From the cell containing the given text, extract its center point as (x, y) coordinate. 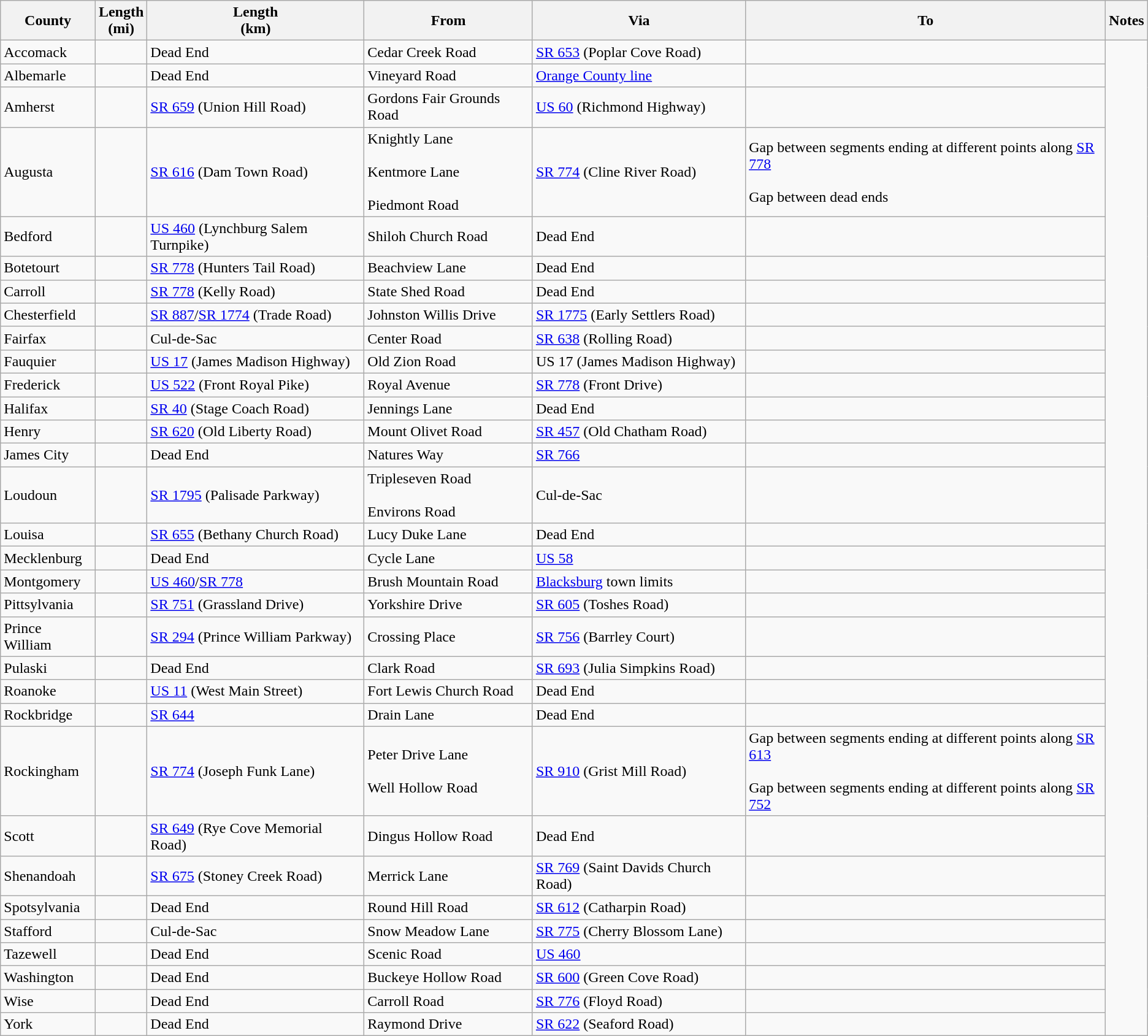
Henry (48, 432)
SR 910 (Grist Mill Road) (639, 771)
Spotsylvania (48, 907)
Merrick Lane (449, 876)
Halifax (48, 408)
SR 1795 (Palisade Parkway) (256, 495)
US 60 (Richmond Highway) (639, 107)
SR 751 (Grassland Drive) (256, 605)
Augusta (48, 172)
Center Road (449, 338)
Blacksburg town limits (639, 581)
SR 659 (Union Hill Road) (256, 107)
Vineyard Road (449, 75)
Scott (48, 835)
US 522 (Front Royal Pike) (256, 385)
Jennings Lane (449, 408)
Albemarle (48, 75)
SR 612 (Catharpin Road) (639, 907)
US 460/SR 778 (256, 581)
SR 769 (Saint Davids Church Road) (639, 876)
Pittsylvania (48, 605)
Dingus Hollow Road (449, 835)
Raymond Drive (449, 1024)
SR 616 (Dam Town Road) (256, 172)
Stafford (48, 930)
Shenandoah (48, 876)
Fort Lewis Church Road (449, 691)
Yorkshire Drive (449, 605)
Notes (1127, 21)
Drain Lane (449, 715)
SR 653 (Poplar Cove Road) (639, 52)
Louisa (48, 535)
SR 778 (Front Drive) (639, 385)
SR 887/SR 1774 (Trade Road) (256, 315)
SR 693 (Julia Simpkins Road) (639, 668)
SR 778 (Hunters Tail Road) (256, 268)
Beachview Lane (449, 268)
Cycle Lane (449, 558)
Carroll Road (449, 1001)
Clark Road (449, 668)
SR 778 (Kelly Road) (256, 291)
Tazewell (48, 954)
Lucy Duke Lane (449, 535)
Johnston Willis Drive (449, 315)
US 460 (Lynchburg Salem Turnpike) (256, 237)
US 11 (West Main Street) (256, 691)
SR 675 (Stoney Creek Road) (256, 876)
York (48, 1024)
Prince William (48, 637)
Frederick (48, 385)
Natures Way (449, 455)
SR 649 (Rye Cove Memorial Road) (256, 835)
To (926, 21)
SR 638 (Rolling Road) (639, 338)
SR 294 (Prince William Parkway) (256, 637)
Length(km) (256, 21)
Tripleseven RoadEnvirons Road (449, 495)
SR 774 (Cline River Road) (639, 172)
Brush Mountain Road (449, 581)
SR 756 (Barrley Court) (639, 637)
US 58 (639, 558)
SR 40 (Stage Coach Road) (256, 408)
Gap between segments ending at different points along SR 778Gap between dead ends (926, 172)
Gordons Fair Grounds Road (449, 107)
Amherst (48, 107)
Knightly LaneKentmore LanePiedmont Road (449, 172)
Peter Drive LaneWell Hollow Road (449, 771)
Accomack (48, 52)
Length(mi) (121, 21)
Mount Olivet Road (449, 432)
SR 766 (639, 455)
Via (639, 21)
Fairfax (48, 338)
State Shed Road (449, 291)
SR 620 (Old Liberty Road) (256, 432)
Scenic Road (449, 954)
Mecklenburg (48, 558)
US 460 (639, 954)
James City (48, 455)
From (449, 21)
Rockingham (48, 771)
Bedford (48, 237)
Fauquier (48, 361)
Loudoun (48, 495)
Gap between segments ending at different points along SR 613Gap between segments ending at different points along SR 752 (926, 771)
Botetourt (48, 268)
Rockbridge (48, 715)
Cedar Creek Road (449, 52)
County (48, 21)
Shiloh Church Road (449, 237)
SR 774 (Joseph Funk Lane) (256, 771)
SR 1775 (Early Settlers Road) (639, 315)
Round Hill Road (449, 907)
SR 775 (Cherry Blossom Lane) (639, 930)
SR 655 (Bethany Church Road) (256, 535)
SR 776 (Floyd Road) (639, 1001)
Montgomery (48, 581)
Buckeye Hollow Road (449, 978)
Carroll (48, 291)
Royal Avenue (449, 385)
SR 605 (Toshes Road) (639, 605)
Pulaski (48, 668)
Orange County line (639, 75)
Washington (48, 978)
SR 457 (Old Chatham Road) (639, 432)
SR 622 (Seaford Road) (639, 1024)
SR 644 (256, 715)
Snow Meadow Lane (449, 930)
Old Zion Road (449, 361)
SR 600 (Green Cove Road) (639, 978)
Crossing Place (449, 637)
Roanoke (48, 691)
Chesterfield (48, 315)
Wise (48, 1001)
